Determine the (x, y) coordinate at the center of the cell enclosing the given text.  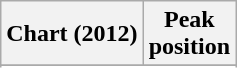
Peakposition (189, 34)
Chart (2012) (72, 34)
